From the cell containing the given text, extract its center point as [x, y] coordinate. 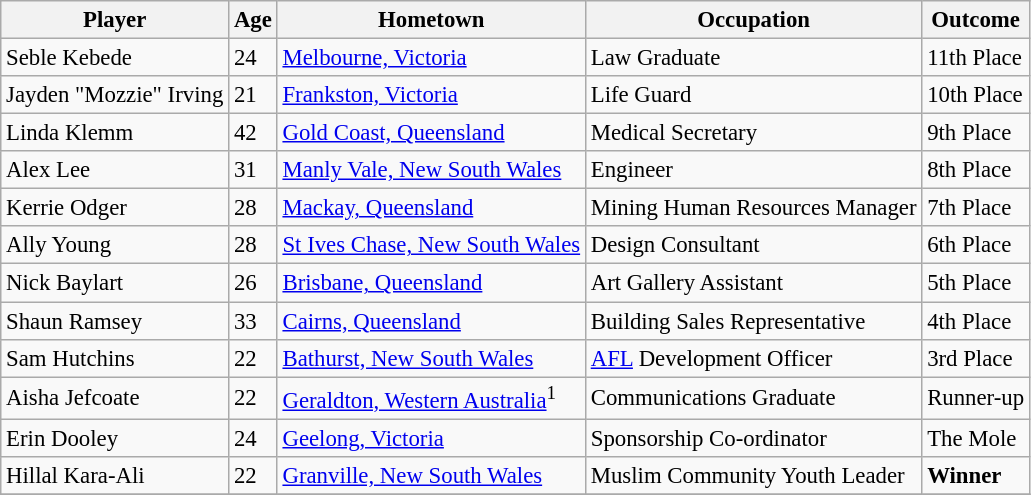
Design Consultant [753, 245]
Seble Kebede [115, 58]
Erin Dooley [115, 438]
The Mole [976, 438]
Player [115, 20]
Age [254, 20]
Bathurst, New South Wales [431, 358]
Brisbane, Queensland [431, 283]
Communications Graduate [753, 398]
Hometown [431, 20]
Shaun Ramsey [115, 321]
Winner [976, 476]
6th Place [976, 245]
Muslim Community Youth Leader [753, 476]
8th Place [976, 170]
Kerrie Odger [115, 208]
Mining Human Resources Manager [753, 208]
33 [254, 321]
Occupation [753, 20]
Aisha Jefcoate [115, 398]
Jayden "Mozzie" Irving [115, 95]
Hillal Kara-Ali [115, 476]
9th Place [976, 133]
3rd Place [976, 358]
26 [254, 283]
Life Guard [753, 95]
Law Graduate [753, 58]
31 [254, 170]
AFL Development Officer [753, 358]
21 [254, 95]
4th Place [976, 321]
Frankston, Victoria [431, 95]
Ally Young [115, 245]
Medical Secretary [753, 133]
Melbourne, Victoria [431, 58]
Art Gallery Assistant [753, 283]
Cairns, Queensland [431, 321]
Manly Vale, New South Wales [431, 170]
Sponsorship Co-ordinator [753, 438]
Geraldton, Western Australia1 [431, 398]
Geelong, Victoria [431, 438]
Linda Klemm [115, 133]
7th Place [976, 208]
Runner-up [976, 398]
Gold Coast, Queensland [431, 133]
Mackay, Queensland [431, 208]
Nick Baylart [115, 283]
11th Place [976, 58]
Outcome [976, 20]
Building Sales Representative [753, 321]
42 [254, 133]
Engineer [753, 170]
Sam Hutchins [115, 358]
Granville, New South Wales [431, 476]
St Ives Chase, New South Wales [431, 245]
10th Place [976, 95]
5th Place [976, 283]
Alex Lee [115, 170]
